Output the (X, Y) coordinate of the center of the cell containing the given text.  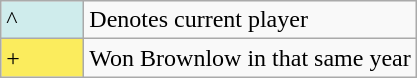
Denotes current player (250, 20)
+ (42, 58)
Won Brownlow in that same year (250, 58)
^ (42, 20)
